Return [x, y] of the center of cell containing provided text 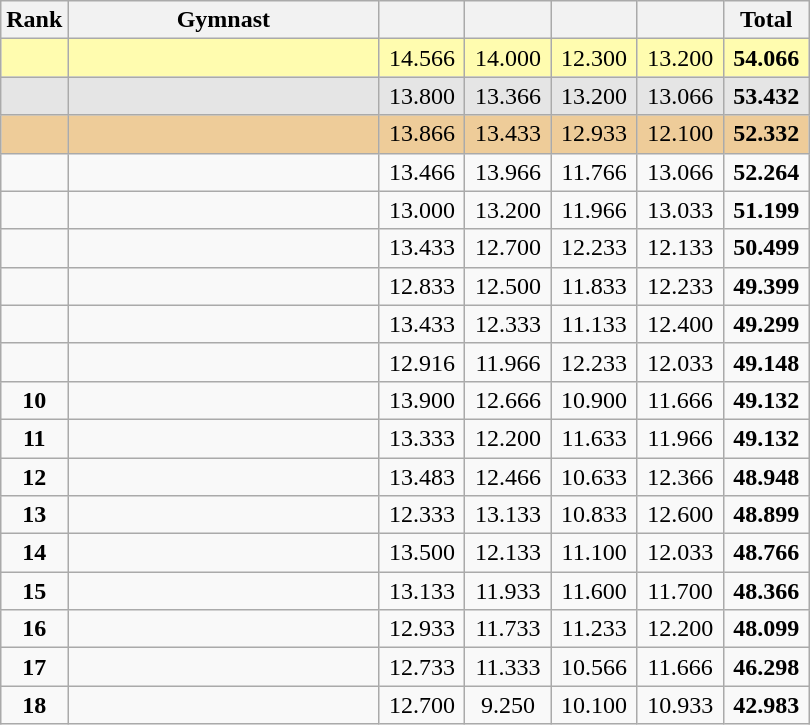
13 [34, 515]
48.366 [766, 591]
46.298 [766, 667]
10.900 [594, 400]
Total [766, 20]
51.199 [766, 210]
11.600 [594, 591]
14.566 [422, 58]
12.466 [508, 477]
12.100 [680, 134]
Gymnast [224, 20]
48.099 [766, 629]
10.833 [594, 515]
13.366 [508, 96]
12.300 [594, 58]
10.566 [594, 667]
16 [34, 629]
12 [34, 477]
Rank [34, 20]
12.666 [508, 400]
48.899 [766, 515]
10.933 [680, 705]
11.933 [508, 591]
53.432 [766, 96]
12.916 [422, 362]
13.800 [422, 96]
10.100 [594, 705]
17 [34, 667]
13.866 [422, 134]
11 [34, 438]
15 [34, 591]
14.000 [508, 58]
10 [34, 400]
11.733 [508, 629]
12.600 [680, 515]
49.148 [766, 362]
11.766 [594, 172]
13.000 [422, 210]
11.133 [594, 324]
12.500 [508, 286]
18 [34, 705]
54.066 [766, 58]
9.250 [508, 705]
13.500 [422, 553]
13.466 [422, 172]
48.948 [766, 477]
11.700 [680, 591]
14 [34, 553]
50.499 [766, 248]
13.333 [422, 438]
52.264 [766, 172]
13.483 [422, 477]
12.400 [680, 324]
11.100 [594, 553]
10.633 [594, 477]
11.333 [508, 667]
49.399 [766, 286]
12.366 [680, 477]
52.332 [766, 134]
11.633 [594, 438]
42.983 [766, 705]
11.833 [594, 286]
11.233 [594, 629]
49.299 [766, 324]
13.033 [680, 210]
13.966 [508, 172]
48.766 [766, 553]
13.900 [422, 400]
12.733 [422, 667]
12.833 [422, 286]
